Search for the cell housing the specified text and yield its [X, Y] center coordinate. 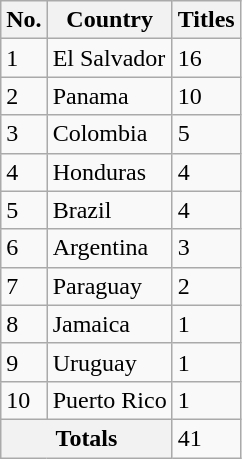
6 [24, 248]
Panama [110, 96]
Brazil [110, 210]
Puerto Rico [110, 400]
El Salvador [110, 58]
No. [24, 20]
9 [24, 362]
Colombia [110, 134]
Totals [86, 438]
Titles [206, 20]
8 [24, 324]
Uruguay [110, 362]
Honduras [110, 172]
41 [206, 438]
Paraguay [110, 286]
7 [24, 286]
Jamaica [110, 324]
16 [206, 58]
Argentina [110, 248]
Country [110, 20]
